Extract the [X, Y] coordinate from the center of the cell holding the provided text.  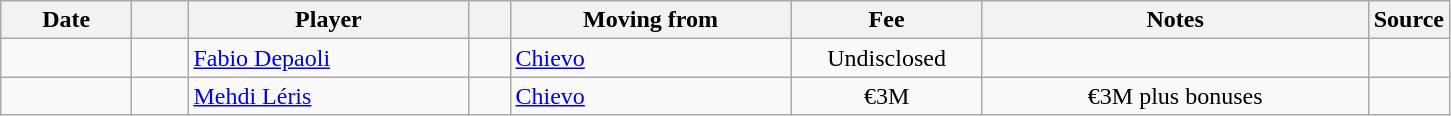
Undisclosed [886, 58]
Fee [886, 20]
Player [328, 20]
€3M plus bonuses [1175, 96]
Date [66, 20]
€3M [886, 96]
Moving from [650, 20]
Mehdi Léris [328, 96]
Source [1408, 20]
Notes [1175, 20]
Fabio Depaoli [328, 58]
